Return the (X, Y) coordinate for the center point of the cell that contains the specified text.  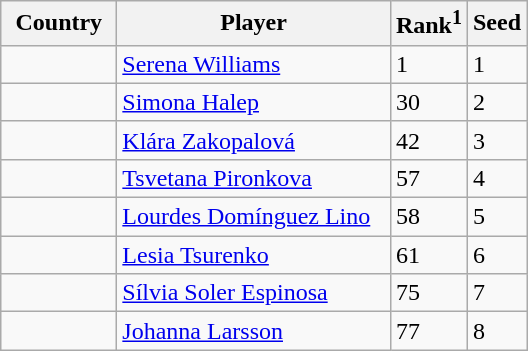
7 (496, 293)
6 (496, 255)
Rank1 (428, 24)
61 (428, 255)
Johanna Larsson (254, 331)
57 (428, 178)
3 (496, 140)
Sílvia Soler Espinosa (254, 293)
2 (496, 102)
Lesia Tsurenko (254, 255)
Simona Halep (254, 102)
8 (496, 331)
58 (428, 217)
Serena Williams (254, 64)
4 (496, 178)
Lourdes Domínguez Lino (254, 217)
Player (254, 24)
Country (59, 24)
Tsvetana Pironkova (254, 178)
77 (428, 331)
Seed (496, 24)
30 (428, 102)
Klára Zakopalová (254, 140)
42 (428, 140)
5 (496, 217)
75 (428, 293)
